Provide the [x, y] coordinate of the cell's center where the given text is located.  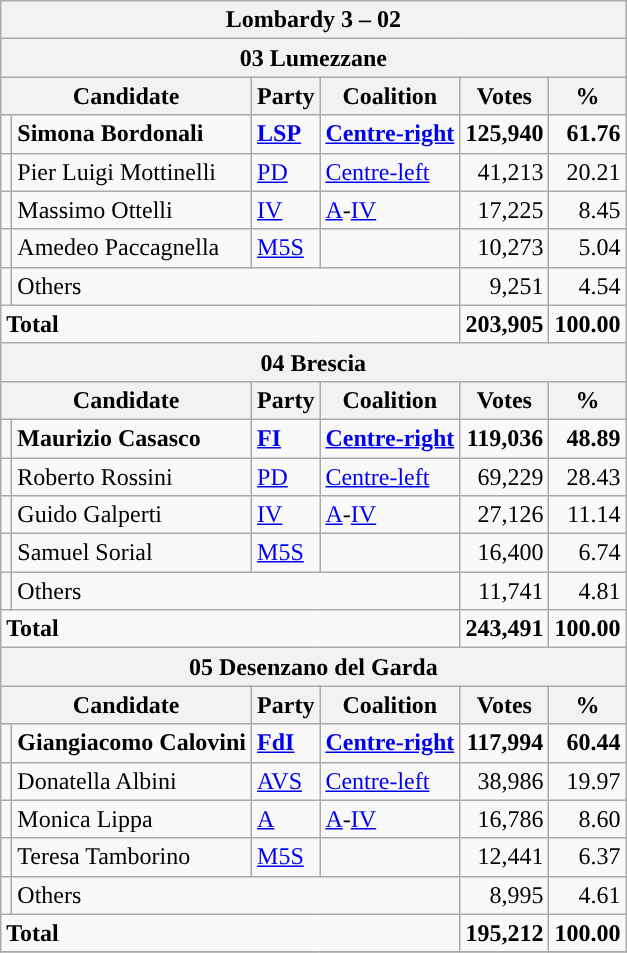
Maurizio Casasco [132, 438]
243,491 [504, 629]
38,986 [504, 781]
48.89 [588, 438]
11.14 [588, 515]
Giangiacomo Calovini [132, 743]
Roberto Rossini [132, 477]
117,994 [504, 743]
8.60 [588, 819]
05 Desenzano del Garda [314, 667]
16,400 [504, 553]
8.45 [588, 210]
12,441 [504, 857]
6.74 [588, 553]
119,036 [504, 438]
61.76 [588, 134]
AVS [286, 781]
28.43 [588, 477]
195,212 [504, 933]
5.04 [588, 248]
16,786 [504, 819]
Samuel Sorial [132, 553]
Lombardy 3 – 02 [314, 20]
41,213 [504, 172]
Amedeo Paccagnella [132, 248]
Donatella Albini [132, 781]
04 Brescia [314, 362]
11,741 [504, 591]
8,995 [504, 895]
4.61 [588, 895]
9,251 [504, 286]
A [286, 819]
03 Lumezzane [314, 58]
Monica Lippa [132, 819]
20.21 [588, 172]
LSP [286, 134]
Simona Bordonali [132, 134]
Pier Luigi Mottinelli [132, 172]
4.54 [588, 286]
10,273 [504, 248]
60.44 [588, 743]
17,225 [504, 210]
69,229 [504, 477]
4.81 [588, 591]
Massimo Ottelli [132, 210]
Guido Galperti [132, 515]
203,905 [504, 324]
FdI [286, 743]
6.37 [588, 857]
19.97 [588, 781]
FI [286, 438]
27,126 [504, 515]
Teresa Tamborino [132, 857]
125,940 [504, 134]
